Scan for the cell matching the given text and deliver its (X, Y) coordinate at center. 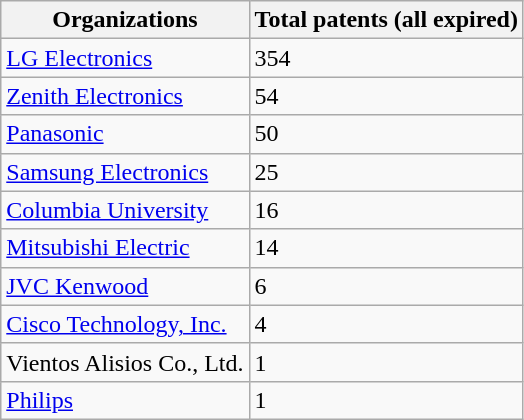
Columbia University (125, 210)
Samsung Electronics (125, 172)
54 (386, 96)
25 (386, 172)
Total patents (all expired) (386, 20)
Mitsubishi Electric (125, 248)
Panasonic (125, 134)
Vientos Alisios Co., Ltd. (125, 362)
Philips (125, 400)
16 (386, 210)
JVC Kenwood (125, 286)
14 (386, 248)
Cisco Technology, Inc. (125, 324)
354 (386, 58)
Organizations (125, 20)
LG Electronics (125, 58)
4 (386, 324)
50 (386, 134)
Zenith Electronics (125, 96)
6 (386, 286)
